Return (X, Y) of the center of cell containing provided text 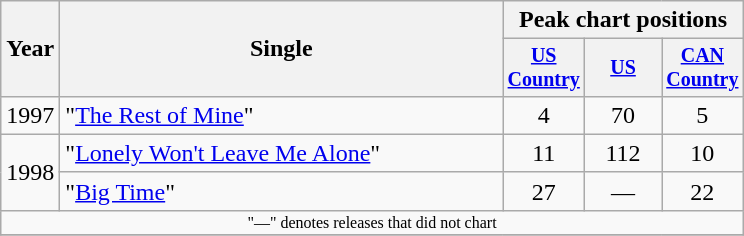
"Lonely Won't Leave Me Alone" (282, 153)
"The Rest of Mine" (282, 115)
1998 (30, 172)
US (624, 68)
CAN Country (703, 68)
22 (703, 191)
Single (282, 49)
— (624, 191)
112 (624, 153)
"Big Time" (282, 191)
Peak chart positions (623, 20)
4 (544, 115)
US Country (544, 68)
27 (544, 191)
Year (30, 49)
70 (624, 115)
5 (703, 115)
1997 (30, 115)
11 (544, 153)
"—" denotes releases that did not chart (372, 222)
10 (703, 153)
